Scan for the cell matching the given text and deliver its [x, y] coordinate at center. 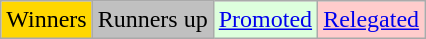
Relegated [372, 20]
Runners up [152, 20]
Winners [46, 20]
Promoted [265, 20]
